Extract the (x, y) coordinate from the center of the cell holding the provided text.  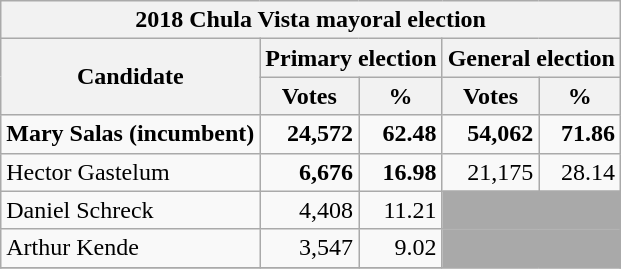
71.86 (580, 134)
24,572 (310, 134)
2018 Chula Vista mayoral election (311, 20)
Candidate (130, 77)
11.21 (400, 210)
62.48 (400, 134)
Hector Gastelum (130, 172)
16.98 (400, 172)
28.14 (580, 172)
Mary Salas (incumbent) (130, 134)
Primary election (351, 58)
9.02 (400, 248)
General election (531, 58)
6,676 (310, 172)
54,062 (490, 134)
Daniel Schreck (130, 210)
4,408 (310, 210)
21,175 (490, 172)
Arthur Kende (130, 248)
3,547 (310, 248)
